Detect which cell encompasses the target text, then output its (X, Y) center coordinate. 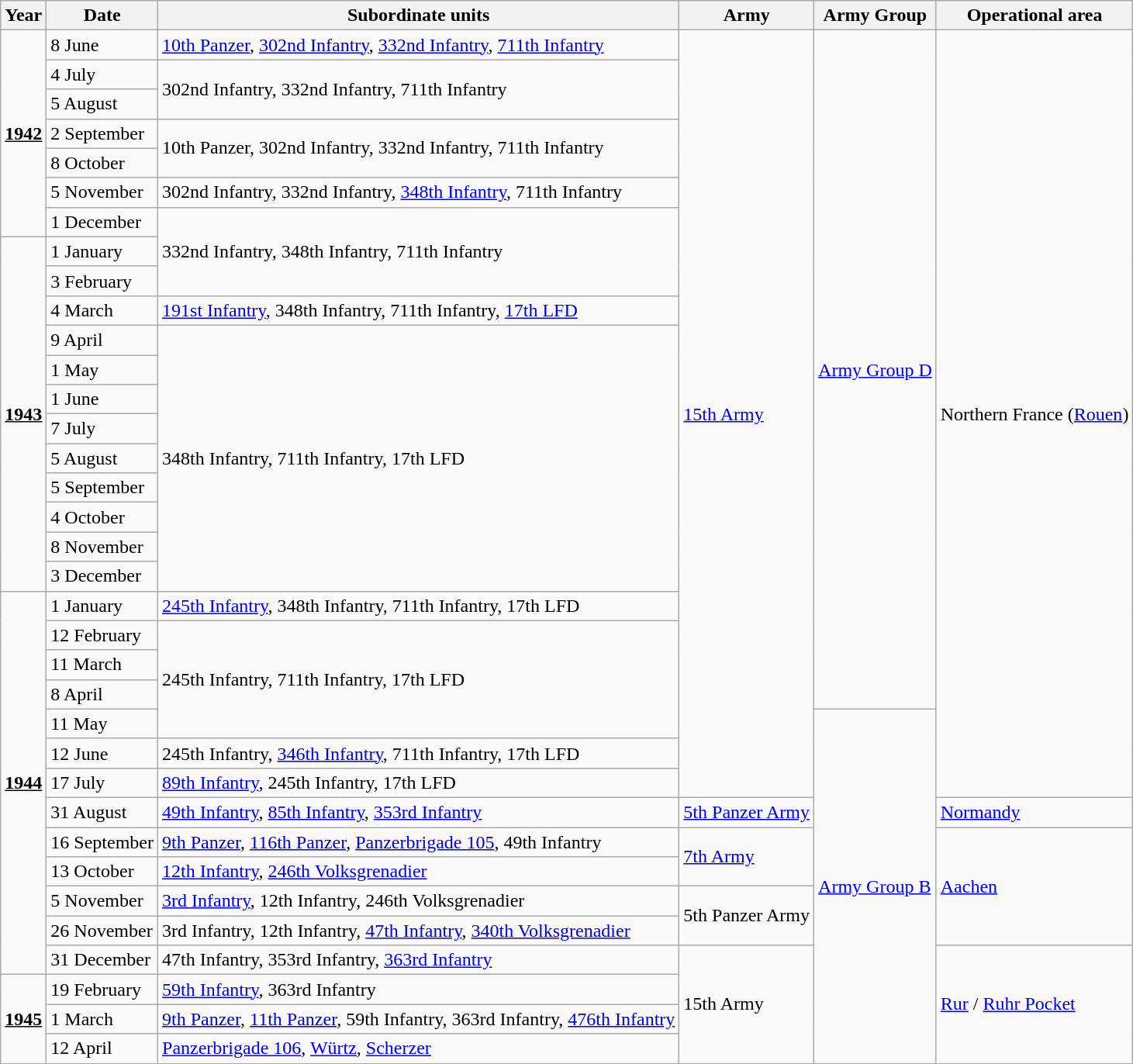
245th Infantry, 346th Infantry, 711th Infantry, 17th LFD (419, 753)
26 November (102, 931)
12 February (102, 635)
1 May (102, 370)
1 March (102, 1019)
31 December (102, 960)
Aachen (1035, 886)
332nd Infantry, 348th Infantry, 711th Infantry (419, 251)
4 March (102, 310)
8 October (102, 163)
1 December (102, 222)
Year (23, 16)
Subordinate units (419, 16)
47th Infantry, 353rd Infantry, 363rd Infantry (419, 960)
3 February (102, 281)
4 July (102, 74)
12 June (102, 753)
Army Group (876, 16)
89th Infantry, 245th Infantry, 17th LFD (419, 782)
1945 (23, 1019)
49th Infantry, 85th Infantry, 353rd Infantry (419, 812)
16 September (102, 841)
9th Panzer, 116th Panzer, Panzerbrigade 105, 49th Infantry (419, 841)
348th Infantry, 711th Infantry, 17th LFD (419, 458)
Army (747, 16)
59th Infantry, 363rd Infantry (419, 990)
9th Panzer, 11th Panzer, 59th Infantry, 363rd Infantry, 476th Infantry (419, 1019)
11 March (102, 665)
4 October (102, 517)
3 December (102, 576)
12th Infantry, 246th Volksgrenadier (419, 872)
12 April (102, 1048)
245th Infantry, 348th Infantry, 711th Infantry, 17th LFD (419, 606)
13 October (102, 872)
Army Group B (876, 886)
11 May (102, 724)
7th Army (747, 856)
3rd Infantry, 12th Infantry, 246th Volksgrenadier (419, 901)
31 August (102, 812)
8 April (102, 694)
Operational area (1035, 16)
191st Infantry, 348th Infantry, 711th Infantry, 17th LFD (419, 310)
1942 (23, 133)
5 September (102, 488)
Normandy (1035, 812)
1943 (23, 414)
9 April (102, 340)
17 July (102, 782)
3rd Infantry, 12th Infantry, 47th Infantry, 340th Volksgrenadier (419, 931)
8 June (102, 45)
Date (102, 16)
7 July (102, 429)
1 June (102, 399)
1944 (23, 783)
19 February (102, 990)
245th Infantry, 711th Infantry, 17th LFD (419, 679)
302nd Infantry, 332nd Infantry, 711th Infantry (419, 89)
Panzerbrigade 106, Würtz, Scherzer (419, 1048)
2 September (102, 133)
Army Group D (876, 369)
Northern France (Rouen) (1035, 414)
8 November (102, 547)
Rur / Ruhr Pocket (1035, 1004)
302nd Infantry, 332nd Infantry, 348th Infantry, 711th Infantry (419, 192)
